Provide the [X, Y] coordinate of the cell's center where the given text is located.  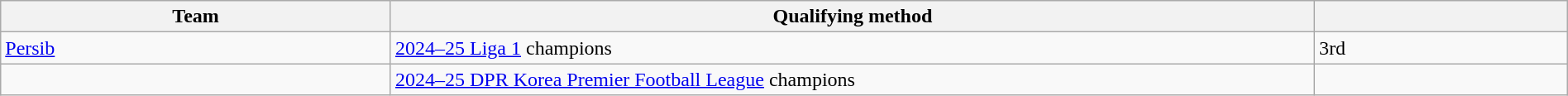
Qualifying method [852, 17]
2024–25 Liga 1 champions [852, 48]
3rd [1441, 48]
Team [196, 17]
Persib [196, 48]
2024–25 DPR Korea Premier Football League champions [852, 79]
